Return (x, y) of the center of cell containing provided text 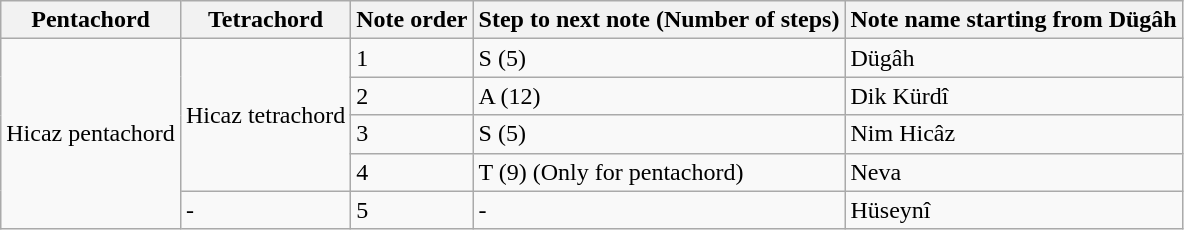
Dügâh (1014, 58)
Step to next note (Number of steps) (659, 20)
Note order (412, 20)
2 (412, 96)
Neva (1014, 172)
A (12) (659, 96)
Note name starting from Dügâh (1014, 20)
Hicaz tetrachord (265, 115)
Pentachord (91, 20)
1 (412, 58)
Tetrachord (265, 20)
Hicaz pentachord (91, 134)
4 (412, 172)
Nim Hicâz (1014, 134)
3 (412, 134)
5 (412, 210)
Hüseynî (1014, 210)
Dik Kürdî (1014, 96)
T (9) (Only for pentachord) (659, 172)
